Search for the cell housing the specified text and yield its (X, Y) center coordinate. 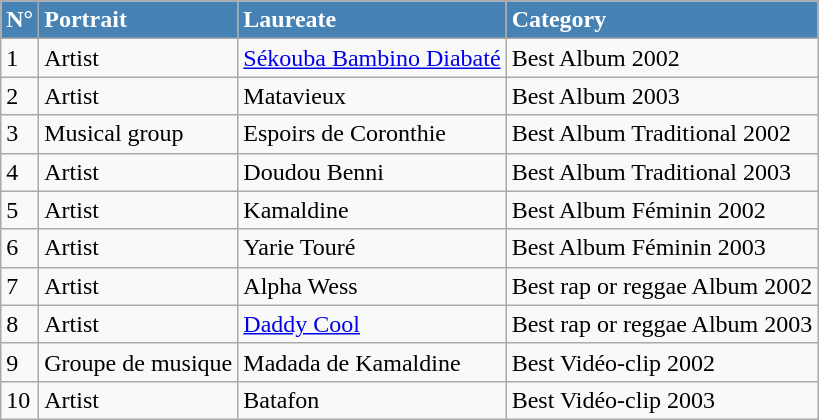
Yarie Touré (372, 248)
Best Album Traditional 2003 (662, 172)
Best rap or reggae Album 2002 (662, 286)
Groupe de musique (138, 362)
Matavieux (372, 96)
Batafon (372, 400)
Kamaldine (372, 210)
1 (20, 58)
Alpha Wess (372, 286)
Best Album Féminin 2003 (662, 248)
Musical group (138, 134)
Best Album 2003 (662, 96)
6 (20, 248)
Best rap or reggae Album 2003 (662, 324)
Doudou Benni (372, 172)
Laureate (372, 20)
10 (20, 400)
4 (20, 172)
Sékouba Bambino Diabaté (372, 58)
2 (20, 96)
Daddy Cool (372, 324)
5 (20, 210)
Best Album 2002 (662, 58)
7 (20, 286)
Best Album Féminin 2002 (662, 210)
Category (662, 20)
Portrait (138, 20)
8 (20, 324)
Best Vidéo-clip 2002 (662, 362)
Madada de Kamaldine (372, 362)
N° (20, 20)
Best Album Traditional 2002 (662, 134)
3 (20, 134)
9 (20, 362)
Espoirs de Coronthie (372, 134)
Best Vidéo-clip 2003 (662, 400)
